Find where the given text appears and provide that cell's center as (X, Y) coordinate. 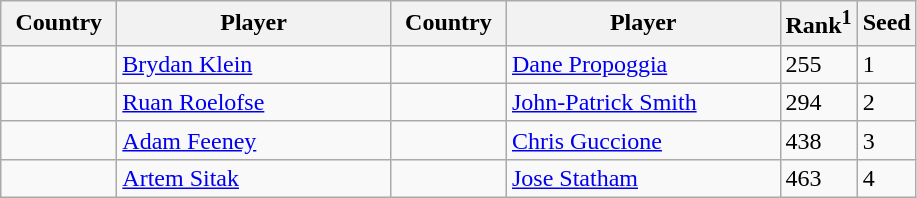
Dane Propoggia (643, 64)
Jose Statham (643, 178)
255 (818, 64)
438 (818, 140)
Rank1 (818, 24)
3 (886, 140)
Ruan Roelofse (254, 102)
463 (818, 178)
1 (886, 64)
294 (818, 102)
John-Patrick Smith (643, 102)
Chris Guccione (643, 140)
2 (886, 102)
Brydan Klein (254, 64)
Seed (886, 24)
4 (886, 178)
Artem Sitak (254, 178)
Adam Feeney (254, 140)
